Return (x, y) of the center of cell containing provided text 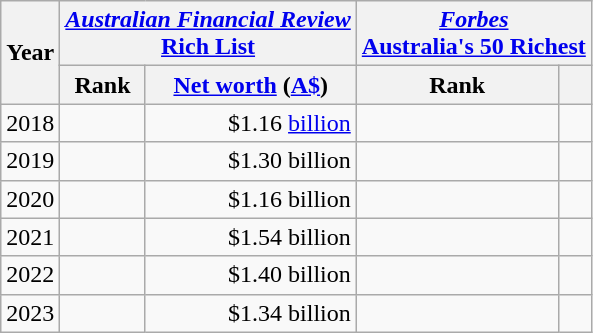
Net worth (A$) (250, 85)
2018 (30, 123)
2022 (30, 275)
Year (30, 52)
2021 (30, 237)
2019 (30, 161)
$1.34 billion (250, 313)
2020 (30, 199)
ForbesAustralia's 50 Richest (474, 34)
$1.30 billion (250, 161)
$1.54 billion (250, 237)
Australian Financial ReviewRich List (208, 34)
2023 (30, 313)
$1.40 billion (250, 275)
